Return (X, Y) of the center of cell containing provided text 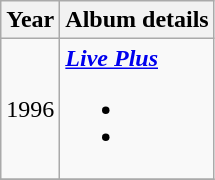
Live Plus (137, 109)
Year (30, 20)
1996 (30, 109)
Album details (137, 20)
